Return the [X, Y] coordinate for the center point of the cell that contains the specified text.  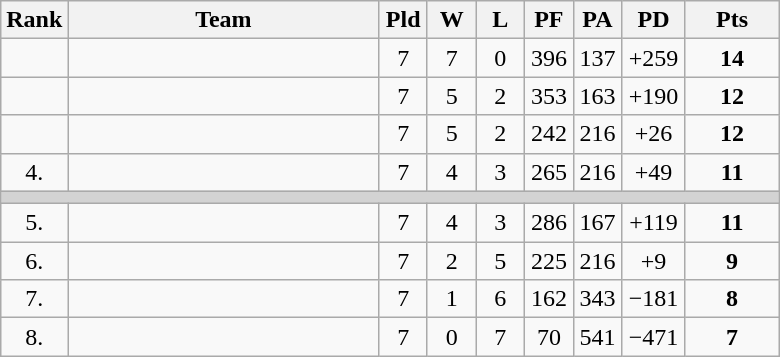
Pts [732, 20]
286 [550, 223]
163 [598, 96]
8. [34, 337]
+49 [654, 172]
Pld [404, 20]
PD [654, 20]
225 [550, 261]
8 [732, 299]
+26 [654, 134]
7. [34, 299]
265 [550, 172]
137 [598, 58]
+190 [654, 96]
Rank [34, 20]
6 [500, 299]
9 [732, 261]
6. [34, 261]
W [452, 20]
5. [34, 223]
14 [732, 58]
PF [550, 20]
353 [550, 96]
167 [598, 223]
396 [550, 58]
PA [598, 20]
343 [598, 299]
L [500, 20]
−181 [654, 299]
1 [452, 299]
242 [550, 134]
−471 [654, 337]
4. [34, 172]
+119 [654, 223]
541 [598, 337]
162 [550, 299]
+259 [654, 58]
+9 [654, 261]
70 [550, 337]
Team [224, 20]
